Search for the cell housing the specified text and yield its [X, Y] center coordinate. 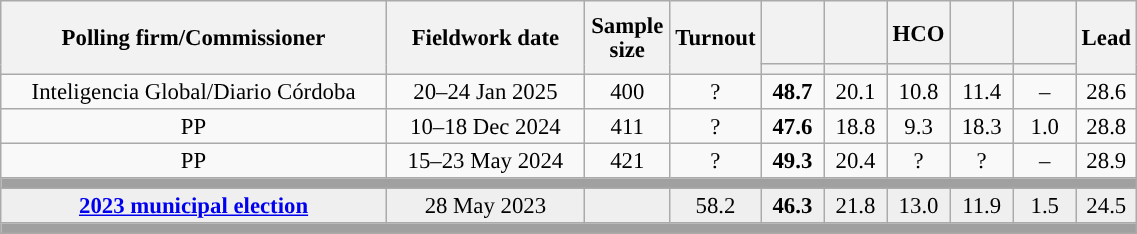
Turnout [716, 38]
21.8 [856, 206]
13.0 [918, 206]
1.5 [1044, 206]
28 May 2023 [485, 206]
Sample size [627, 38]
10.8 [918, 92]
20–24 Jan 2025 [485, 92]
24.5 [1106, 206]
49.3 [792, 162]
10–18 Dec 2024 [485, 126]
9.3 [918, 126]
47.6 [792, 126]
1.0 [1044, 126]
48.7 [792, 92]
HCO [918, 32]
15–23 May 2024 [485, 162]
18.8 [856, 126]
400 [627, 92]
2023 municipal election [194, 206]
28.8 [1106, 126]
Inteligencia Global/Diario Córdoba [194, 92]
28.6 [1106, 92]
18.3 [982, 126]
Polling firm/Commissioner [194, 38]
46.3 [792, 206]
58.2 [716, 206]
421 [627, 162]
20.4 [856, 162]
Lead [1106, 38]
411 [627, 126]
Fieldwork date [485, 38]
11.9 [982, 206]
20.1 [856, 92]
11.4 [982, 92]
28.9 [1106, 162]
